Find where the given text appears and provide that cell's center as (x, y) coordinate. 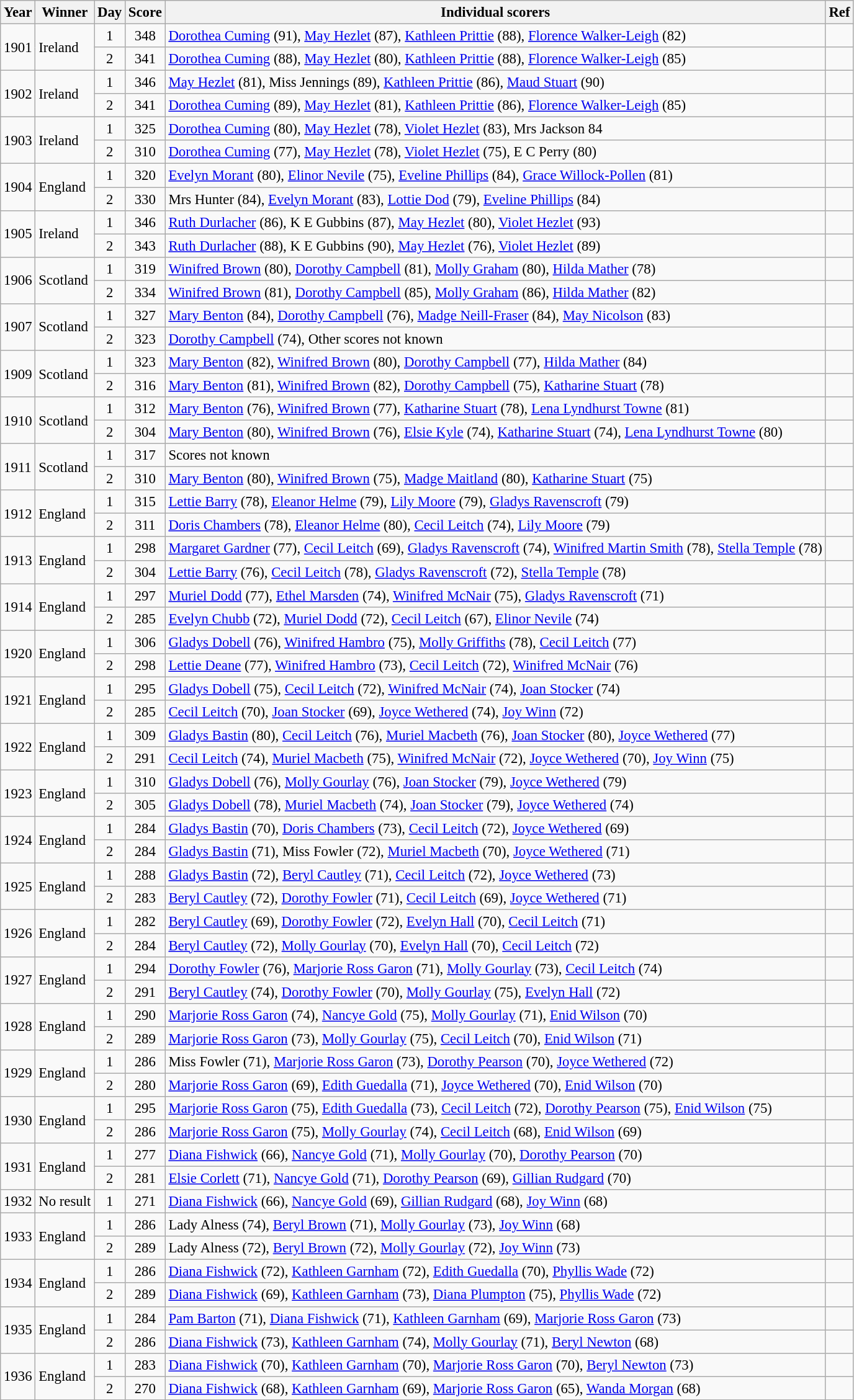
1929 (18, 1073)
1902 (18, 94)
316 (145, 385)
Lettie Deane (77), Winifred Hambro (73), Cecil Leitch (72), Winifred McNair (76) (495, 666)
1926 (18, 933)
Cecil Leitch (74), Muriel Macbeth (75), Winifred McNair (72), Joyce Wethered (70), Joy Winn (75) (495, 759)
Lettie Barry (78), Eleanor Helme (79), Lily Moore (79), Gladys Ravenscroft (79) (495, 502)
Evelyn Chubb (72), Muriel Dodd (72), Cecil Leitch (67), Elinor Nevile (74) (495, 618)
Dorothea Cuming (91), May Hezlet (87), Kathleen Prittie (88), Florence Walker-Leigh (82) (495, 36)
Doris Chambers (78), Eleanor Helme (80), Cecil Leitch (74), Lily Moore (79) (495, 525)
Winifred Brown (80), Dorothy Campbell (81), Molly Graham (80), Hilda Mather (78) (495, 269)
Gladys Bastin (71), Miss Fowler (72), Muriel Macbeth (70), Joyce Wethered (71) (495, 852)
Elsie Corlett (71), Nancye Gold (71), Dorothy Pearson (69), Gillian Rudgard (70) (495, 1179)
1925 (18, 887)
1914 (18, 607)
315 (145, 502)
309 (145, 735)
Diana Fishwick (72), Kathleen Garnham (72), Edith Guedalla (70), Phyllis Wade (72) (495, 1272)
Gladys Dobell (78), Muriel Macbeth (74), Joan Stocker (79), Joyce Wethered (74) (495, 805)
1910 (18, 421)
Diana Fishwick (73), Kathleen Garnham (74), Molly Gourlay (71), Beryl Newton (68) (495, 1342)
Dorothea Cuming (88), May Hezlet (80), Kathleen Prittie (88), Florence Walker-Leigh (85) (495, 59)
Marjorie Ross Garon (69), Edith Guedalla (71), Joyce Wethered (70), Enid Wilson (70) (495, 1085)
Lettie Barry (76), Cecil Leitch (78), Gladys Ravenscroft (72), Stella Temple (78) (495, 572)
Mary Benton (81), Winifred Brown (82), Dorothy Campbell (75), Katharine Stuart (78) (495, 385)
1923 (18, 794)
1906 (18, 280)
270 (145, 1388)
1909 (18, 373)
Marjorie Ross Garon (75), Edith Guedalla (73), Cecil Leitch (72), Dorothy Pearson (75), Enid Wilson (75) (495, 1108)
Scores not known (495, 455)
Individual scorers (495, 12)
No result (65, 1202)
Margaret Gardner (77), Cecil Leitch (69), Gladys Ravenscroft (74), Winifred Martin Smith (78), Stella Temple (78) (495, 549)
343 (145, 246)
325 (145, 129)
Dorothea Cuming (80), May Hezlet (78), Violet Hezlet (83), Mrs Jackson 84 (495, 129)
330 (145, 199)
Gladys Bastin (72), Beryl Cautley (71), Cecil Leitch (72), Joyce Wethered (73) (495, 875)
1932 (18, 1202)
Gladys Dobell (76), Molly Gourlay (76), Joan Stocker (79), Joyce Wethered (79) (495, 782)
Lady Alness (74), Beryl Brown (71), Molly Gourlay (73), Joy Winn (68) (495, 1225)
1928 (18, 1026)
Marjorie Ross Garon (75), Molly Gourlay (74), Cecil Leitch (68), Enid Wilson (69) (495, 1131)
1934 (18, 1283)
Mary Benton (80), Winifred Brown (75), Madge Maitland (80), Katharine Stuart (75) (495, 479)
Gladys Dobell (76), Winifred Hambro (75), Molly Griffiths (78), Cecil Leitch (77) (495, 642)
Dorothy Campbell (74), Other scores not known (495, 339)
1911 (18, 466)
Year (18, 12)
Diana Fishwick (66), Nancye Gold (69), Gillian Rudgard (68), Joy Winn (68) (495, 1202)
Beryl Cautley (72), Dorothy Fowler (71), Cecil Leitch (69), Joyce Wethered (71) (495, 899)
Day (110, 12)
Ref (839, 12)
Ruth Durlacher (88), K E Gubbins (90), May Hezlet (76), Violet Hezlet (89) (495, 246)
Dorothea Cuming (89), May Hezlet (81), Kathleen Prittie (86), Florence Walker-Leigh (85) (495, 105)
306 (145, 642)
Mary Benton (80), Winifred Brown (76), Elsie Kyle (74), Katharine Stuart (74), Lena Lyndhurst Towne (80) (495, 432)
305 (145, 805)
Dorothea Cuming (77), May Hezlet (78), Violet Hezlet (75), E C Perry (80) (495, 152)
1922 (18, 747)
282 (145, 922)
Marjorie Ross Garon (73), Molly Gourlay (75), Cecil Leitch (70), Enid Wilson (71) (495, 1038)
1904 (18, 187)
281 (145, 1179)
Ruth Durlacher (86), K E Gubbins (87), May Hezlet (80), Violet Hezlet (93) (495, 222)
Mary Benton (76), Winifred Brown (77), Katharine Stuart (78), Lena Lyndhurst Towne (81) (495, 409)
1930 (18, 1120)
1907 (18, 328)
Pam Barton (71), Diana Fishwick (71), Kathleen Garnham (69), Marjorie Ross Garon (73) (495, 1318)
277 (145, 1155)
288 (145, 875)
348 (145, 36)
290 (145, 1015)
1913 (18, 561)
294 (145, 968)
319 (145, 269)
Mary Benton (82), Winifred Brown (80), Dorothy Campbell (77), Hilda Mather (84) (495, 362)
Diana Fishwick (68), Kathleen Garnham (69), Marjorie Ross Garon (65), Wanda Morgan (68) (495, 1388)
1924 (18, 840)
1936 (18, 1376)
1912 (18, 514)
Diana Fishwick (70), Kathleen Garnham (70), Marjorie Ross Garon (70), Beryl Newton (73) (495, 1365)
Winner (65, 12)
May Hezlet (81), Miss Jennings (89), Kathleen Prittie (86), Maud Stuart (90) (495, 82)
1931 (18, 1166)
Miss Fowler (71), Marjorie Ross Garon (73), Dorothy Pearson (70), Joyce Wethered (72) (495, 1062)
317 (145, 455)
1901 (18, 47)
Gladys Dobell (75), Cecil Leitch (72), Winifred McNair (74), Joan Stocker (74) (495, 689)
334 (145, 292)
327 (145, 316)
1903 (18, 140)
320 (145, 176)
312 (145, 409)
1921 (18, 700)
Lady Alness (72), Beryl Brown (72), Molly Gourlay (72), Joy Winn (73) (495, 1248)
1905 (18, 233)
Muriel Dodd (77), Ethel Marsden (74), Winifred McNair (75), Gladys Ravenscroft (71) (495, 595)
1927 (18, 980)
311 (145, 525)
Dorothy Fowler (76), Marjorie Ross Garon (71), Molly Gourlay (73), Cecil Leitch (74) (495, 968)
Cecil Leitch (70), Joan Stocker (69), Joyce Wethered (74), Joy Winn (72) (495, 712)
Diana Fishwick (69), Kathleen Garnham (73), Diana Plumpton (75), Phyllis Wade (72) (495, 1295)
Gladys Bastin (80), Cecil Leitch (76), Muriel Macbeth (76), Joan Stocker (80), Joyce Wethered (77) (495, 735)
Diana Fishwick (66), Nancye Gold (71), Molly Gourlay (70), Dorothy Pearson (70) (495, 1155)
Mary Benton (84), Dorothy Campbell (76), Madge Neill-Fraser (84), May Nicolson (83) (495, 316)
Beryl Cautley (74), Dorothy Fowler (70), Molly Gourlay (75), Evelyn Hall (72) (495, 992)
280 (145, 1085)
1935 (18, 1330)
297 (145, 595)
Beryl Cautley (72), Molly Gourlay (70), Evelyn Hall (70), Cecil Leitch (72) (495, 945)
Gladys Bastin (70), Doris Chambers (73), Cecil Leitch (72), Joyce Wethered (69) (495, 829)
Score (145, 12)
1933 (18, 1237)
Evelyn Morant (80), Elinor Nevile (75), Eveline Phillips (84), Grace Willock-Pollen (81) (495, 176)
Marjorie Ross Garon (74), Nancye Gold (75), Molly Gourlay (71), Enid Wilson (70) (495, 1015)
Mrs Hunter (84), Evelyn Morant (83), Lottie Dod (79), Eveline Phillips (84) (495, 199)
Beryl Cautley (69), Dorothy Fowler (72), Evelyn Hall (70), Cecil Leitch (71) (495, 922)
271 (145, 1202)
1920 (18, 654)
Winifred Brown (81), Dorothy Campbell (85), Molly Graham (86), Hilda Mather (82) (495, 292)
